Provide the (x, y) coordinate of the cell's center where the given text is located.  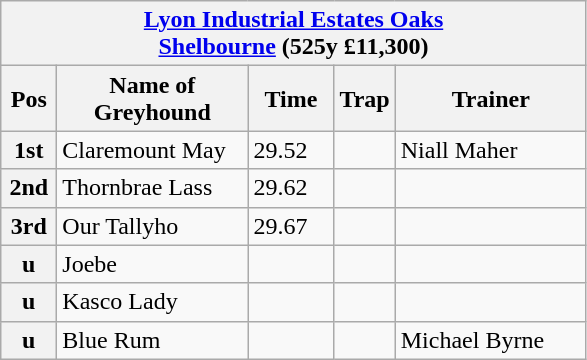
Trap (364, 98)
Claremount May (152, 150)
Pos (29, 98)
Blue Rum (152, 340)
29.62 (291, 188)
29.67 (291, 226)
1st (29, 150)
Joebe (152, 264)
Trainer (490, 98)
Niall Maher (490, 150)
Kasco Lady (152, 302)
Thornbrae Lass (152, 188)
Time (291, 98)
2nd (29, 188)
Name of Greyhound (152, 98)
3rd (29, 226)
29.52 (291, 150)
Lyon Industrial Estates Oaks Shelbourne (525y £11,300) (294, 34)
Our Tallyho (152, 226)
Michael Byrne (490, 340)
